Extract the (x, y) coordinate from the center of the cell holding the provided text.  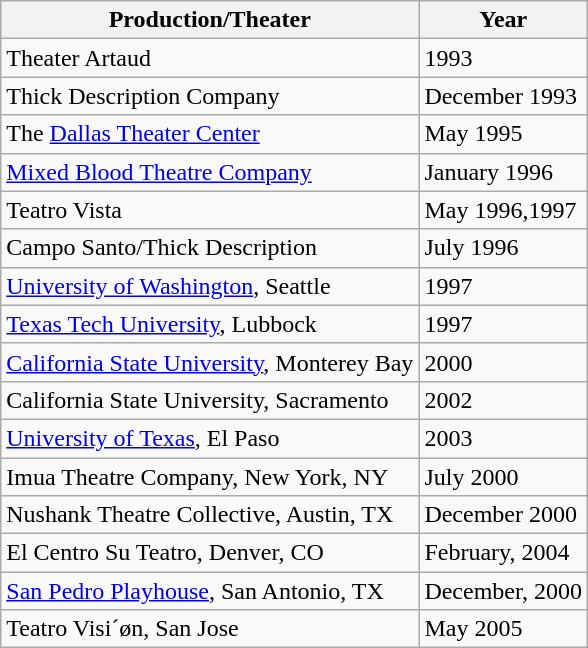
Mixed Blood Theatre Company (210, 172)
Nushank Theatre Collective, Austin, TX (210, 515)
May 1996,1997 (504, 210)
May 1995 (504, 134)
December 1993 (504, 96)
Campo Santo/Thick Description (210, 248)
February, 2004 (504, 553)
Production/Theater (210, 20)
2002 (504, 400)
2003 (504, 438)
Teatro Visi´øn, San Jose (210, 629)
Year (504, 20)
Thick Description Company (210, 96)
Theater Artaud (210, 58)
2000 (504, 362)
The Dallas Theater Center (210, 134)
Texas Tech University, Lubbock (210, 324)
July 2000 (504, 477)
May 2005 (504, 629)
December, 2000 (504, 591)
January 1996 (504, 172)
Teatro Vista (210, 210)
University of Washington, Seattle (210, 286)
California State University, Sacramento (210, 400)
Imua Theatre Company, New York, NY (210, 477)
July 1996 (504, 248)
San Pedro Playhouse, San Antonio, TX (210, 591)
University of Texas, El Paso (210, 438)
California State University, Monterey Bay (210, 362)
December 2000 (504, 515)
1993 (504, 58)
El Centro Su Teatro, Denver, CO (210, 553)
